Determine the [X, Y] coordinate at the center of the cell enclosing the given text.  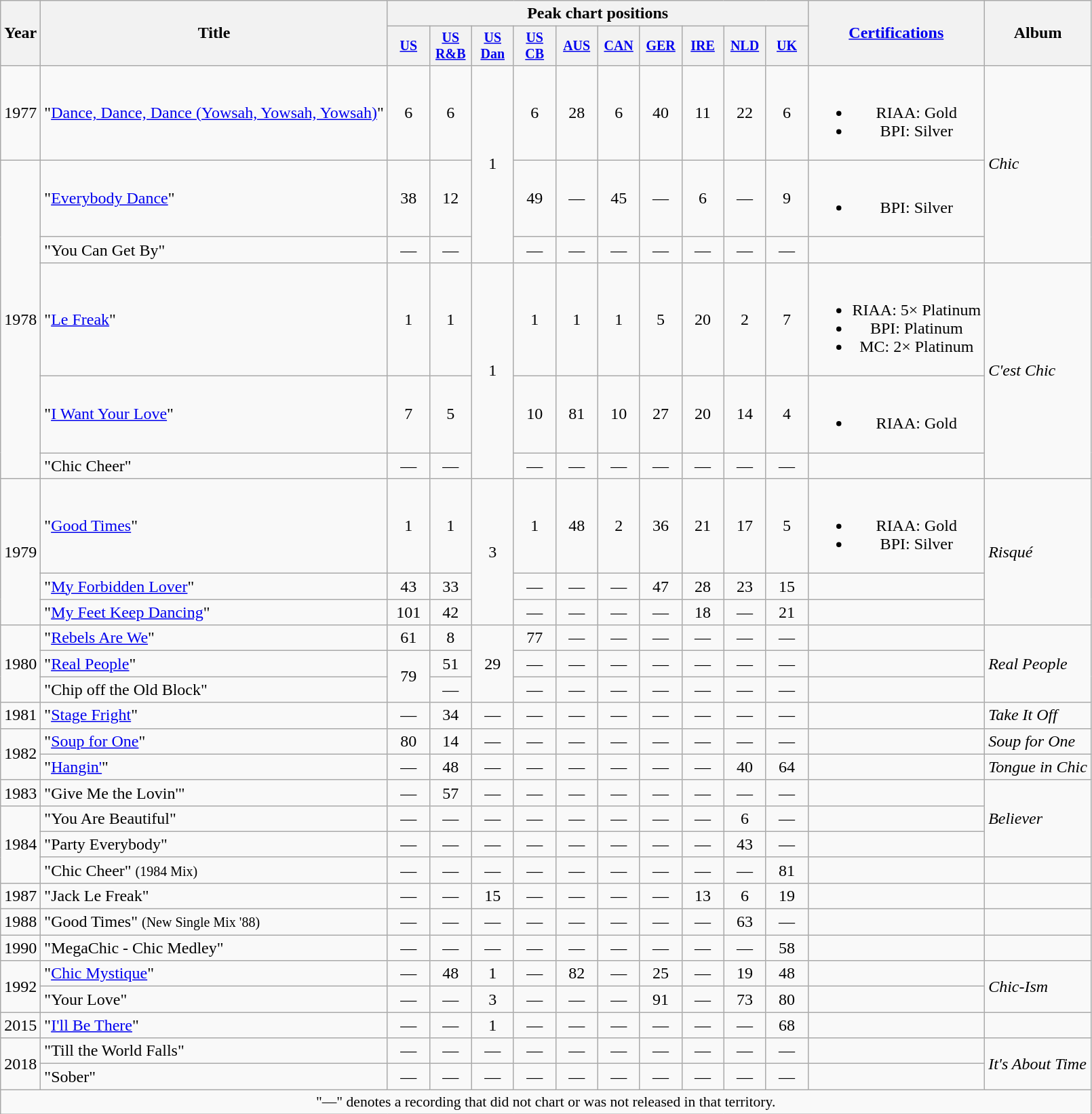
IRE [703, 46]
Believer [1038, 818]
"—" denotes a recording that did not chart or was not released in that territory. [546, 1102]
Take It Off [1038, 715]
"Chic Mystique" [214, 974]
"MegaChic - Chic Medley" [214, 948]
79 [408, 677]
US [408, 46]
12 [450, 198]
33 [450, 586]
"Everybody Dance" [214, 198]
USDan [492, 46]
Real People [1038, 664]
Soup for One [1038, 741]
Chic-Ism [1038, 987]
Album [1038, 33]
27 [661, 415]
"I'll Be There" [214, 1025]
47 [661, 586]
9 [787, 198]
Title [214, 33]
1992 [20, 987]
38 [408, 198]
"Real People" [214, 664]
1979 [20, 552]
25 [661, 974]
Year [20, 33]
"Jack Le Freak" [214, 896]
101 [408, 612]
"Dance, Dance, Dance (Yowsah, Yowsah, Yowsah)" [214, 113]
Certifications [897, 33]
42 [450, 612]
"My Forbidden Lover" [214, 586]
45 [619, 198]
82 [577, 974]
17 [745, 526]
"Till the World Falls" [214, 1051]
51 [450, 664]
36 [661, 526]
USR&B [450, 46]
"Sober" [214, 1077]
73 [745, 999]
"Le Freak" [214, 319]
23 [745, 586]
49 [534, 198]
34 [450, 715]
91 [661, 999]
58 [787, 948]
"Good Times" (New Single Mix '88) [214, 922]
13 [703, 896]
11 [703, 113]
It's About Time [1038, 1064]
"My Feet Keep Dancing" [214, 612]
UK [787, 46]
8 [450, 638]
"Rebels Are We" [214, 638]
BPI: Silver [897, 198]
63 [745, 922]
1982 [20, 754]
C'est Chic [1038, 370]
RIAA: 5× PlatinumBPI: PlatinumMC: 2× Platinum [897, 319]
"Give Me the Lovin'" [214, 793]
2018 [20, 1064]
1981 [20, 715]
1990 [20, 948]
4 [787, 415]
1988 [20, 922]
"Party Everybody" [214, 844]
61 [408, 638]
1983 [20, 793]
"Chic Cheer" [214, 466]
Peak chart positions [598, 14]
AUS [577, 46]
"Hangin'" [214, 767]
NLD [745, 46]
"Chic Cheer" (1984 Mix) [214, 870]
1980 [20, 664]
GER [661, 46]
64 [787, 767]
18 [703, 612]
77 [534, 638]
CAN [619, 46]
68 [787, 1025]
RIAA: Gold [897, 415]
1987 [20, 896]
"Good Times" [214, 526]
1978 [20, 319]
29 [492, 664]
1977 [20, 113]
"You Can Get By" [214, 250]
"You Are Beautiful" [214, 818]
"Stage Fright" [214, 715]
Tongue in Chic [1038, 767]
"Your Love" [214, 999]
2015 [20, 1025]
"Chip off the Old Block" [214, 690]
"I Want Your Love" [214, 415]
Chic [1038, 164]
"Soup for One" [214, 741]
57 [450, 793]
22 [745, 113]
USCB [534, 46]
Risqué [1038, 552]
1984 [20, 844]
